From the cell containing the given text, extract its center point as [x, y] coordinate. 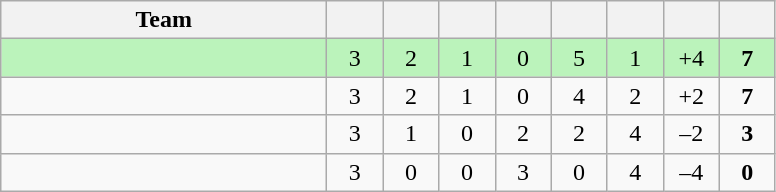
+4 [691, 58]
–2 [691, 134]
–4 [691, 172]
Team [164, 20]
+2 [691, 96]
5 [579, 58]
